Return [X, Y] of the center of cell containing provided text 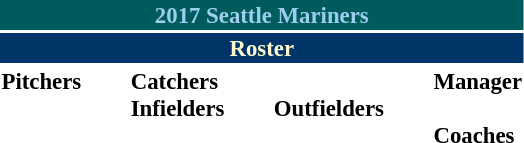
Roster [262, 48]
2017 Seattle Mariners [262, 15]
